Return [X, Y] of the center of cell containing provided text 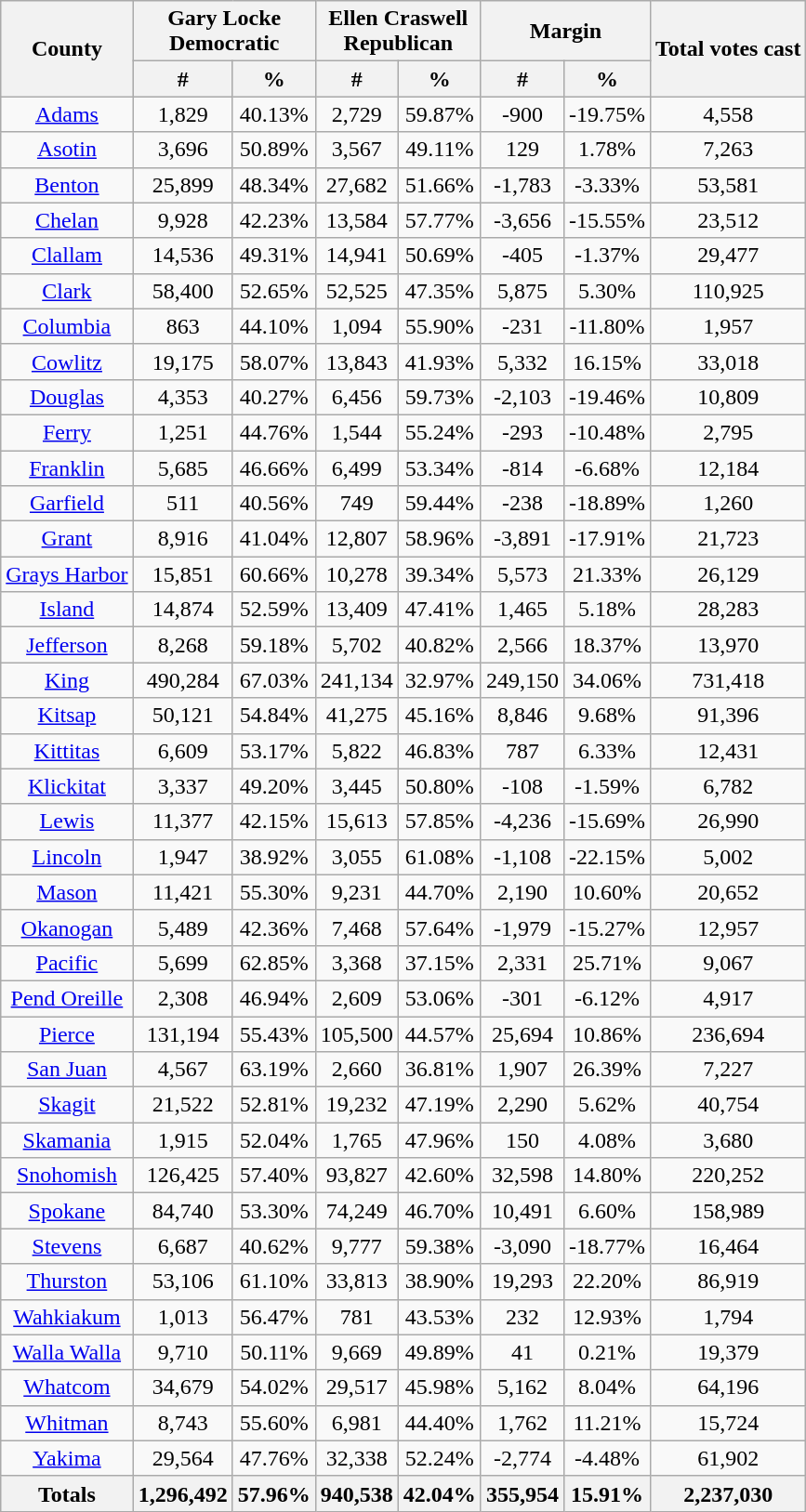
25,899 [182, 185]
26,990 [728, 822]
49.20% [273, 786]
Pend Oreille [67, 998]
-238 [522, 504]
44.10% [273, 326]
King [67, 680]
8,743 [182, 1423]
38.92% [273, 857]
26,129 [728, 574]
29,517 [357, 1387]
5,573 [522, 574]
-15.55% [606, 220]
-22.15% [606, 857]
15,724 [728, 1423]
-3.33% [606, 185]
55.90% [439, 326]
39.34% [439, 574]
54.84% [273, 716]
Skagit [67, 1105]
1,260 [728, 504]
9,928 [182, 220]
131,194 [182, 1034]
1,957 [728, 326]
33,018 [728, 362]
-231 [522, 326]
10.86% [606, 1034]
62.85% [273, 963]
13,970 [728, 645]
2,609 [357, 998]
32,598 [522, 1176]
91,396 [728, 716]
-19.46% [606, 397]
Adams [67, 114]
3,680 [728, 1140]
Whitman [67, 1423]
22.20% [606, 1282]
-3,090 [522, 1246]
6,687 [182, 1246]
County [67, 48]
12,957 [728, 927]
14.80% [606, 1176]
21,522 [182, 1105]
0.21% [606, 1352]
Lewis [67, 822]
-900 [522, 114]
37.15% [439, 963]
44.57% [439, 1034]
Ellen CraswellRepublican [398, 32]
749 [357, 504]
47.35% [439, 291]
44.76% [273, 432]
10.60% [606, 892]
9,231 [357, 892]
Mason [67, 892]
1,762 [522, 1423]
59.87% [439, 114]
-1.59% [606, 786]
25,694 [522, 1034]
18.37% [606, 645]
220,252 [728, 1176]
9,067 [728, 963]
5,002 [728, 857]
9,710 [182, 1352]
2,729 [357, 114]
64,196 [728, 1387]
61.10% [273, 1282]
50,121 [182, 716]
2,795 [728, 432]
Chelan [67, 220]
5,875 [522, 291]
3,337 [182, 786]
53,581 [728, 185]
-11.80% [606, 326]
731,418 [728, 680]
4,917 [728, 998]
32.97% [439, 680]
Franklin [67, 467]
40.56% [273, 504]
45.16% [439, 716]
40.13% [273, 114]
58.96% [439, 539]
6.60% [606, 1211]
Douglas [67, 397]
47.41% [439, 610]
12,431 [728, 751]
5,699 [182, 963]
14,874 [182, 610]
6,782 [728, 786]
-17.91% [606, 539]
86,919 [728, 1282]
53.30% [273, 1211]
1.78% [606, 150]
-19.75% [606, 114]
14,941 [357, 256]
9.68% [606, 716]
4,558 [728, 114]
27,682 [357, 185]
6.33% [606, 751]
41.93% [439, 362]
Island [67, 610]
1,765 [357, 1140]
232 [522, 1317]
59.38% [439, 1246]
53.34% [439, 467]
Wahkiakum [67, 1317]
2,237,030 [728, 1493]
-1,108 [522, 857]
33,813 [357, 1282]
13,584 [357, 220]
Jefferson [67, 645]
13,409 [357, 610]
2,190 [522, 892]
42.36% [273, 927]
3,445 [357, 786]
57.96% [273, 1493]
40.62% [273, 1246]
59.73% [439, 397]
12,807 [357, 539]
4,353 [182, 397]
10,278 [357, 574]
48.34% [273, 185]
Garfield [67, 504]
55.24% [439, 432]
781 [357, 1317]
3,696 [182, 150]
126,425 [182, 1176]
Columbia [67, 326]
14,536 [182, 256]
1,544 [357, 432]
19,175 [182, 362]
57.85% [439, 822]
6,609 [182, 751]
Benton [67, 185]
-4.48% [606, 1458]
63.19% [273, 1070]
56.47% [273, 1317]
43.53% [439, 1317]
2,566 [522, 645]
11.21% [606, 1423]
-2,774 [522, 1458]
-6.68% [606, 467]
2,660 [357, 1070]
110,925 [728, 291]
61.08% [439, 857]
-4,236 [522, 822]
32,338 [357, 1458]
57.40% [273, 1176]
42.23% [273, 220]
-15.27% [606, 927]
158,989 [728, 1211]
50.89% [273, 150]
-814 [522, 467]
47.19% [439, 1105]
50.11% [273, 1352]
8,268 [182, 645]
41.04% [273, 539]
29,564 [182, 1458]
34.06% [606, 680]
940,538 [357, 1493]
60.66% [273, 574]
-18.77% [606, 1246]
5,332 [522, 362]
53,106 [182, 1282]
Clark [67, 291]
2,308 [182, 998]
53.06% [439, 998]
5,822 [357, 751]
40,754 [728, 1105]
8,916 [182, 539]
5,162 [522, 1387]
1,094 [357, 326]
7,468 [357, 927]
55.30% [273, 892]
7,263 [728, 150]
52.59% [273, 610]
8,846 [522, 716]
Gary LockeDemocratic [224, 32]
Klickitat [67, 786]
15.91% [606, 1493]
129 [522, 150]
52.65% [273, 291]
42.60% [439, 1176]
San Juan [67, 1070]
36.81% [439, 1070]
40.27% [273, 397]
42.15% [273, 822]
55.60% [273, 1423]
150 [522, 1140]
241,134 [357, 680]
15,851 [182, 574]
3,567 [357, 150]
2,290 [522, 1105]
67.03% [273, 680]
59.18% [273, 645]
44.70% [439, 892]
-6.12% [606, 998]
Walla Walla [67, 1352]
Spokane [67, 1211]
1,829 [182, 114]
21.33% [606, 574]
55.43% [273, 1034]
46.83% [439, 751]
Clallam [67, 256]
-301 [522, 998]
38.90% [439, 1282]
Totals [67, 1493]
46.66% [273, 467]
15,613 [357, 822]
8.04% [606, 1387]
84,740 [182, 1211]
29,477 [728, 256]
5,685 [182, 467]
58.07% [273, 362]
12,184 [728, 467]
-3,891 [522, 539]
1,947 [182, 857]
Kittitas [67, 751]
45.98% [439, 1387]
21,723 [728, 539]
46.70% [439, 1211]
6,981 [357, 1423]
41,275 [357, 716]
Whatcom [67, 1387]
5,702 [357, 645]
26.39% [606, 1070]
490,284 [182, 680]
Snohomish [67, 1176]
12.93% [606, 1317]
Grant [67, 539]
Lincoln [67, 857]
58,400 [182, 291]
19,293 [522, 1282]
42.04% [439, 1493]
-405 [522, 256]
50.80% [439, 786]
19,232 [357, 1105]
1,296,492 [182, 1493]
6,499 [357, 467]
-15.69% [606, 822]
249,150 [522, 680]
44.40% [439, 1423]
5,489 [182, 927]
52.81% [273, 1105]
34,679 [182, 1387]
59.44% [439, 504]
47.76% [273, 1458]
9,669 [357, 1352]
Pacific [67, 963]
Thurston [67, 1282]
2,331 [522, 963]
51.66% [439, 185]
-1,979 [522, 927]
863 [182, 326]
61,902 [728, 1458]
7,227 [728, 1070]
3,055 [357, 857]
Kitsap [67, 716]
511 [182, 504]
49.31% [273, 256]
11,377 [182, 822]
54.02% [273, 1387]
Yakima [67, 1458]
93,827 [357, 1176]
25.71% [606, 963]
Stevens [67, 1246]
1,915 [182, 1140]
28,283 [728, 610]
Asotin [67, 150]
1,465 [522, 610]
41 [522, 1352]
Grays Harbor [67, 574]
23,512 [728, 220]
Pierce [67, 1034]
105,500 [357, 1034]
787 [522, 751]
16.15% [606, 362]
Okanogan [67, 927]
52.04% [273, 1140]
20,652 [728, 892]
1,013 [182, 1317]
9,777 [357, 1246]
50.69% [439, 256]
-18.89% [606, 504]
5.30% [606, 291]
1,794 [728, 1317]
4.08% [606, 1140]
52.24% [439, 1458]
-1,783 [522, 185]
13,843 [357, 362]
1,251 [182, 432]
-293 [522, 432]
4,567 [182, 1070]
19,379 [728, 1352]
10,809 [728, 397]
-2,103 [522, 397]
53.17% [273, 751]
Margin [565, 32]
11,421 [182, 892]
Ferry [67, 432]
5.62% [606, 1105]
74,249 [357, 1211]
355,954 [522, 1493]
-3,656 [522, 220]
Total votes cast [728, 48]
10,491 [522, 1211]
57.64% [439, 927]
-10.48% [606, 432]
5.18% [606, 610]
57.77% [439, 220]
3,368 [357, 963]
16,464 [728, 1246]
49.11% [439, 150]
Skamania [67, 1140]
46.94% [273, 998]
40.82% [439, 645]
236,694 [728, 1034]
49.89% [439, 1352]
1,907 [522, 1070]
47.96% [439, 1140]
52,525 [357, 291]
-108 [522, 786]
-1.37% [606, 256]
6,456 [357, 397]
Cowlitz [67, 362]
